Locate the cell with the specified text and output its (x, y) center coordinate. 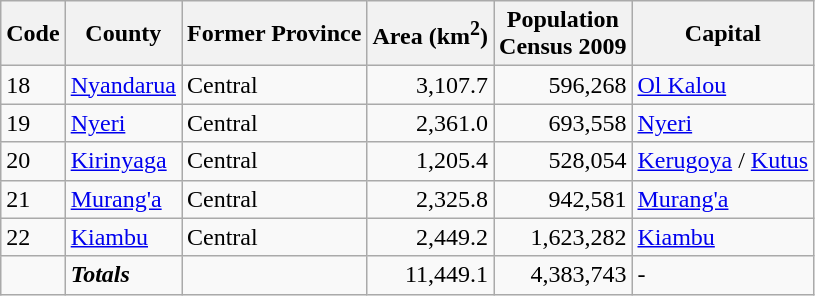
596,268 (563, 85)
11,449.1 (430, 275)
4,383,743 (563, 275)
Nyandarua (123, 85)
Kirinyaga (123, 161)
22 (33, 237)
20 (33, 161)
Ol Kalou (723, 85)
1,623,282 (563, 237)
PopulationCensus 2009 (563, 34)
528,054 (563, 161)
693,558 (563, 123)
942,581 (563, 199)
2,449.2 (430, 237)
1,205.4 (430, 161)
Area (km2) (430, 34)
Former Province (274, 34)
18 (33, 85)
19 (33, 123)
2,361.0 (430, 123)
2,325.8 (430, 199)
Kerugoya / Kutus (723, 161)
Capital (723, 34)
Totals (123, 275)
County (123, 34)
3,107.7 (430, 85)
Code (33, 34)
- (723, 275)
21 (33, 199)
